Locate the cell with the specified text and output its (x, y) center coordinate. 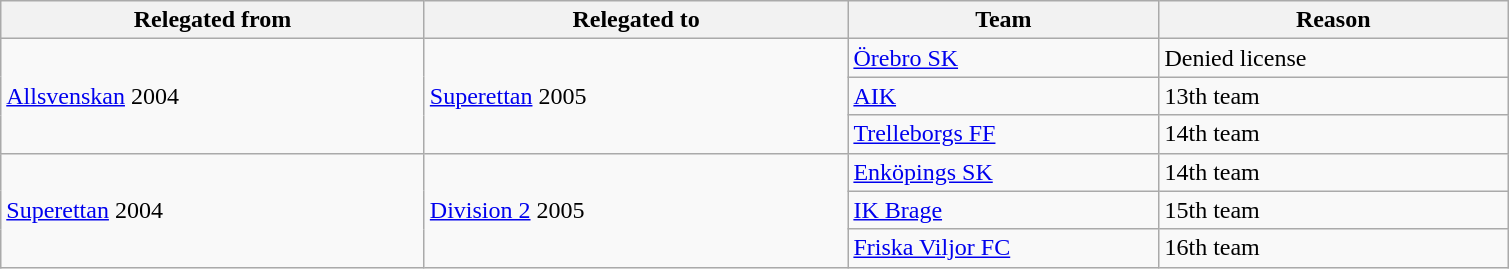
Superettan 2005 (636, 96)
Enköpings SK (1004, 172)
Örebro SK (1004, 58)
AIK (1004, 96)
Denied license (1334, 58)
15th team (1334, 210)
Allsvenskan 2004 (213, 96)
Superettan 2004 (213, 210)
Relegated from (213, 20)
Reason (1334, 20)
13th team (1334, 96)
Division 2 2005 (636, 210)
Trelleborgs FF (1004, 134)
IK Brage (1004, 210)
Friska Viljor FC (1004, 248)
Relegated to (636, 20)
16th team (1334, 248)
Team (1004, 20)
